Find where the given text appears and provide that cell's center as (X, Y) coordinate. 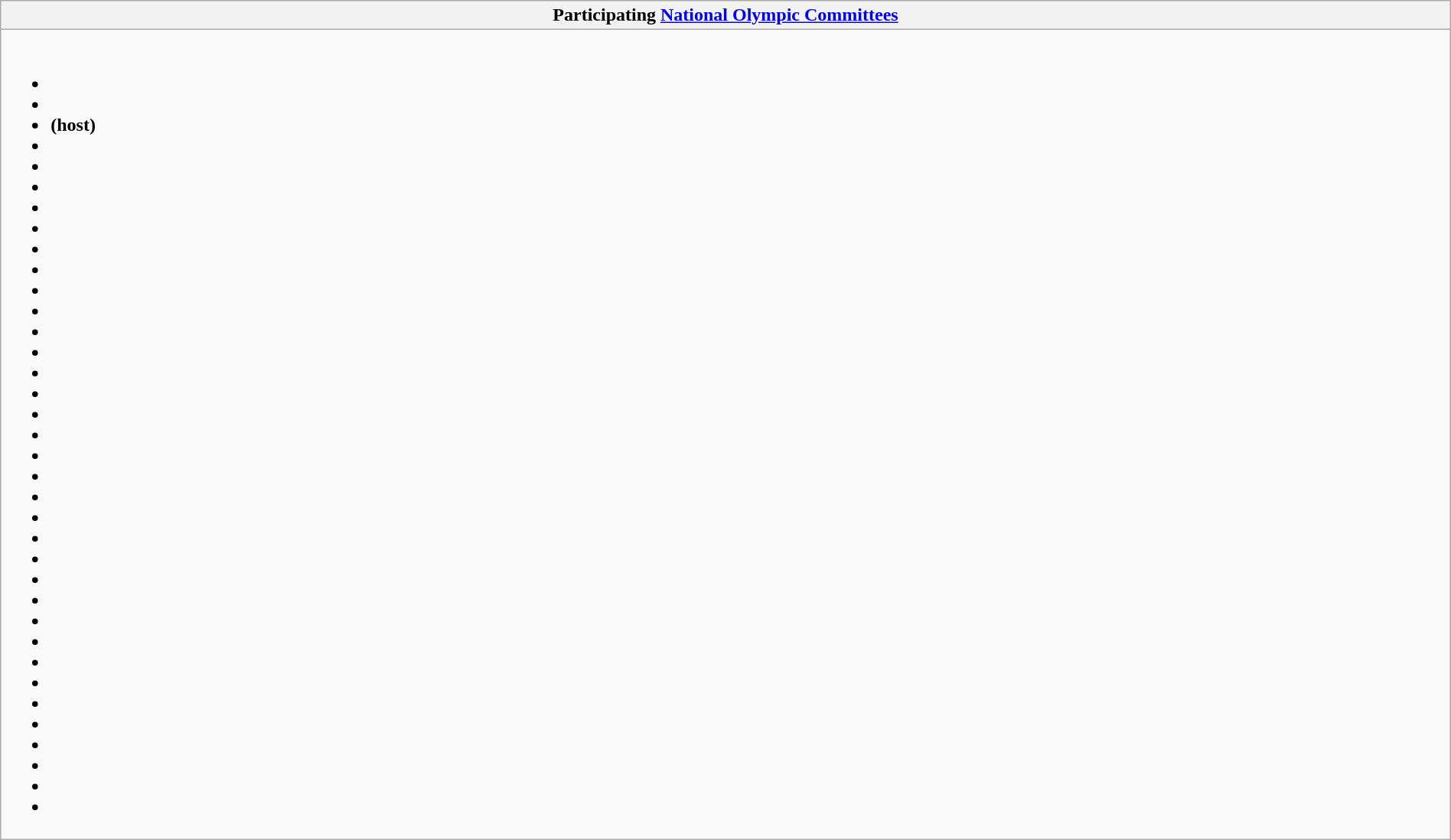
Participating National Olympic Committees (725, 15)
(host) (725, 435)
